Search for the cell housing the specified text and yield its [x, y] center coordinate. 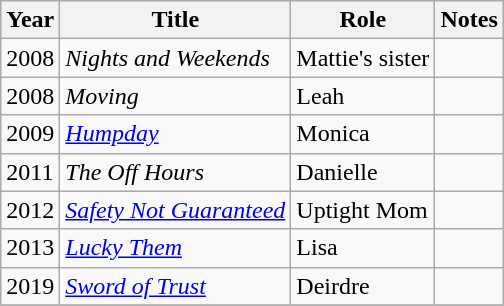
Lisa [363, 248]
2011 [30, 172]
Mattie's sister [363, 58]
Uptight Mom [363, 210]
2013 [30, 248]
Nights and Weekends [176, 58]
Humpday [176, 134]
Danielle [363, 172]
Safety Not Guaranteed [176, 210]
Role [363, 20]
2012 [30, 210]
2009 [30, 134]
2019 [30, 286]
Year [30, 20]
Leah [363, 96]
Sword of Trust [176, 286]
The Off Hours [176, 172]
Monica [363, 134]
Title [176, 20]
Moving [176, 96]
Notes [469, 20]
Lucky Them [176, 248]
Deirdre [363, 286]
